Locate the cell with the specified text and output its [x, y] center coordinate. 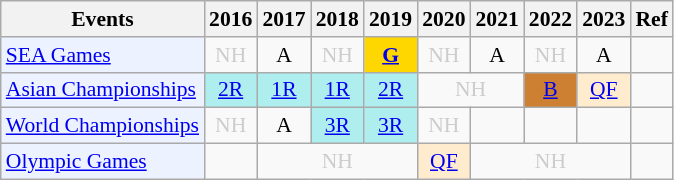
2018 [338, 19]
2022 [550, 19]
B [550, 90]
2023 [604, 19]
Ref [651, 19]
G [390, 55]
2020 [444, 19]
Events [102, 19]
2021 [498, 19]
Asian Championships [102, 90]
2017 [284, 19]
SEA Games [102, 55]
Olympic Games [102, 162]
2016 [230, 19]
2019 [390, 19]
World Championships [102, 126]
